From the cell containing the given text, extract its center point as (X, Y) coordinate. 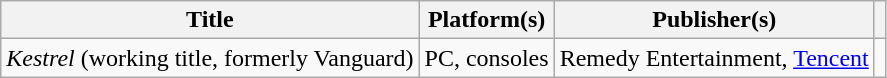
Remedy Entertainment, Tencent (714, 58)
Platform(s) (486, 20)
Kestrel (working title, formerly Vanguard) (210, 58)
Publisher(s) (714, 20)
PC, consoles (486, 58)
Title (210, 20)
